Return the [x, y] coordinate for the center point of the cell that contains the specified text.  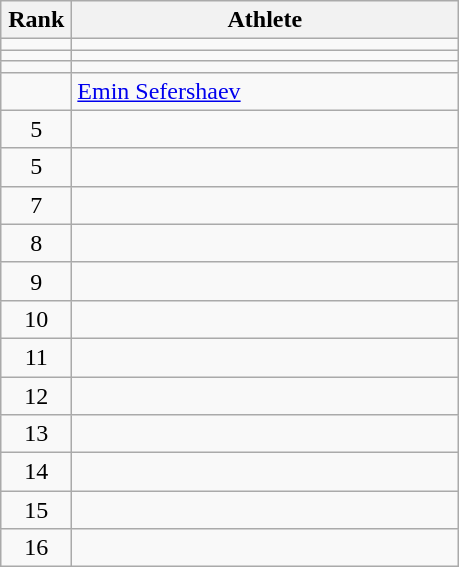
9 [36, 281]
8 [36, 243]
Athlete [265, 20]
14 [36, 472]
7 [36, 205]
Emin Sefershaev [265, 91]
11 [36, 357]
10 [36, 319]
Rank [36, 20]
12 [36, 395]
15 [36, 510]
16 [36, 548]
13 [36, 434]
